Find where the given text appears and provide that cell's center as [X, Y] coordinate. 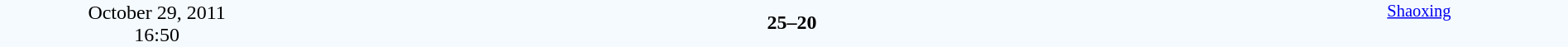
October 29, 201116:50 [157, 23]
Shaoxing [1419, 23]
25–20 [791, 22]
